Find where the given text appears and provide that cell's center as [X, Y] coordinate. 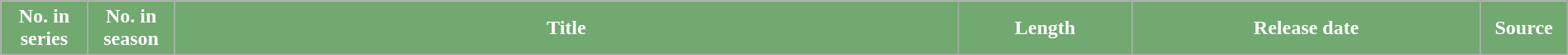
Length [1045, 28]
Release date [1307, 28]
No. inseason [131, 28]
No. inseries [45, 28]
Source [1523, 28]
Title [566, 28]
